Pinpoint the cell where the given text exists, returning its [x, y] midpoint coordinate. 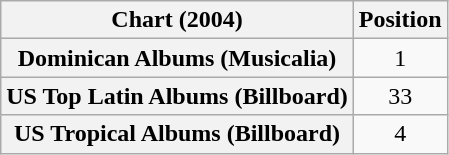
4 [400, 134]
Chart (2004) [178, 20]
Dominican Albums (Musicalia) [178, 58]
1 [400, 58]
33 [400, 96]
Position [400, 20]
US Top Latin Albums (Billboard) [178, 96]
US Tropical Albums (Billboard) [178, 134]
